Find where the given text appears and provide that cell's center as (X, Y) coordinate. 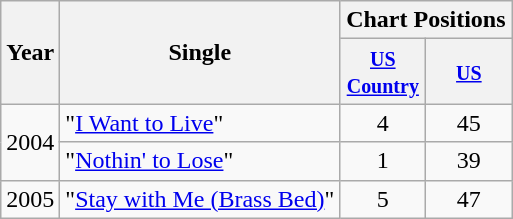
5 (383, 199)
1 (383, 161)
US (469, 72)
Year (30, 52)
"I Want to Live" (200, 123)
4 (383, 123)
"Stay with Me (Brass Bed)" (200, 199)
39 (469, 161)
2005 (30, 199)
Chart Positions (426, 20)
Single (200, 52)
US Country (383, 72)
45 (469, 123)
2004 (30, 142)
"Nothin' to Lose" (200, 161)
47 (469, 199)
